Return the [x, y] coordinate for the center point of the cell that contains the specified text.  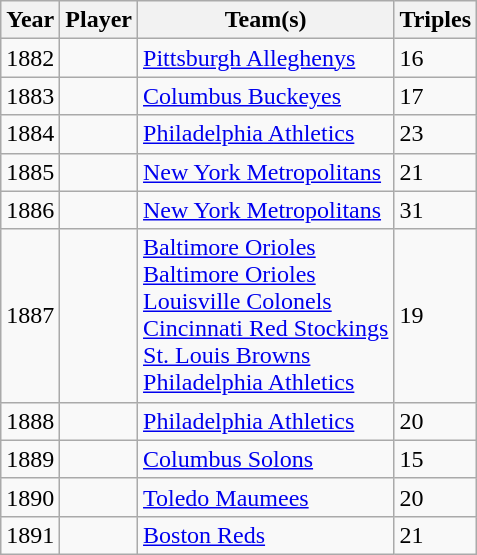
Columbus Buckeyes [266, 96]
16 [436, 58]
Boston Reds [266, 535]
1890 [30, 497]
1887 [30, 316]
1884 [30, 134]
Columbus Solons [266, 459]
1888 [30, 421]
1889 [30, 459]
1886 [30, 210]
Team(s) [266, 20]
19 [436, 316]
Player [99, 20]
Triples [436, 20]
Year [30, 20]
1891 [30, 535]
Pittsburgh Alleghenys [266, 58]
15 [436, 459]
1882 [30, 58]
Toledo Maumees [266, 497]
31 [436, 210]
23 [436, 134]
1885 [30, 172]
17 [436, 96]
Baltimore OriolesBaltimore OriolesLouisville ColonelsCincinnati Red StockingsSt. Louis BrownsPhiladelphia Athletics [266, 316]
1883 [30, 96]
